For the text-containing cell, return its midpoint in (X, Y) coordinate format. 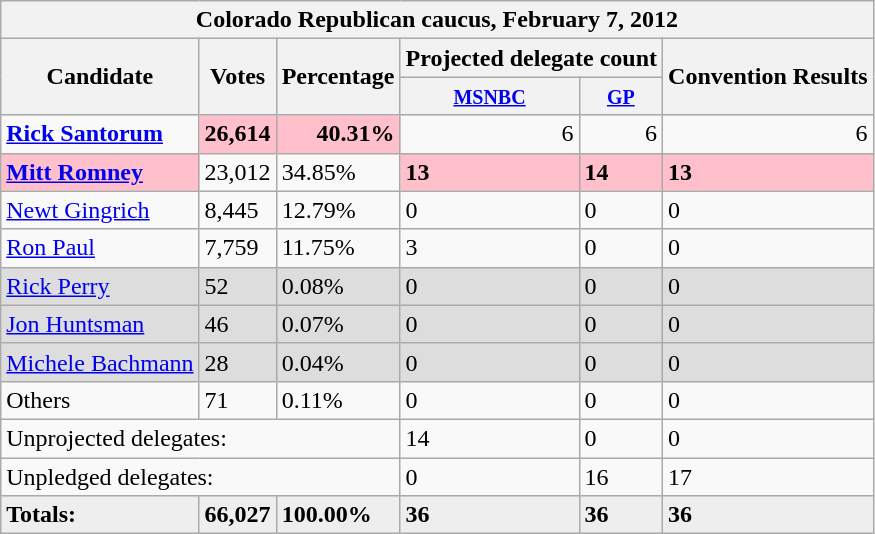
11.75% (338, 248)
34.85% (338, 172)
52 (238, 286)
Totals: (100, 515)
Rick Perry (100, 286)
Unprojected delegates: (200, 438)
8,445 (238, 210)
100.00% (338, 515)
Percentage (338, 77)
71 (238, 400)
0.11% (338, 400)
Unpledged delegates: (200, 477)
Others (100, 400)
26,614 (238, 134)
0.07% (338, 324)
MSNBC (490, 96)
12.79% (338, 210)
Mitt Romney (100, 172)
23,012 (238, 172)
Newt Gingrich (100, 210)
40.31% (338, 134)
Michele Bachmann (100, 362)
28 (238, 362)
46 (238, 324)
GP (621, 96)
Projected delegate count (532, 58)
7,759 (238, 248)
3 (490, 248)
16 (621, 477)
0.08% (338, 286)
0.04% (338, 362)
Ron Paul (100, 248)
66,027 (238, 515)
Rick Santorum (100, 134)
17 (768, 477)
Convention Results (768, 77)
Jon Huntsman (100, 324)
Votes (238, 77)
Candidate (100, 77)
Colorado Republican caucus, February 7, 2012 (437, 20)
